Output the (x, y) coordinate of the center of the cell containing the given text.  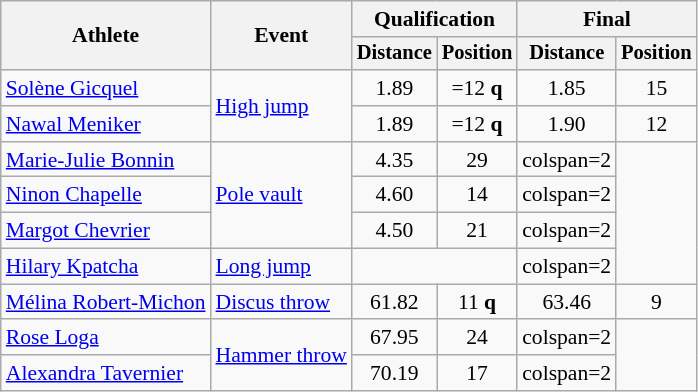
4.50 (394, 231)
67.95 (394, 338)
Alexandra Tavernier (106, 373)
4.60 (394, 195)
61.82 (394, 302)
High jump (282, 106)
63.46 (566, 302)
Pole vault (282, 196)
Hammer throw (282, 356)
Long jump (282, 267)
Discus throw (282, 302)
Athlete (106, 36)
Mélina Robert-Michon (106, 302)
Qualification (434, 19)
14 (477, 195)
Solène Gicquel (106, 88)
Ninon Chapelle (106, 195)
21 (477, 231)
9 (656, 302)
12 (656, 124)
29 (477, 160)
15 (656, 88)
1.90 (566, 124)
Event (282, 36)
1.85 (566, 88)
17 (477, 373)
Nawal Meniker (106, 124)
11 q (477, 302)
Hilary Kpatcha (106, 267)
24 (477, 338)
70.19 (394, 373)
Final (606, 19)
4.35 (394, 160)
Marie-Julie Bonnin (106, 160)
Margot Chevrier (106, 231)
Rose Loga (106, 338)
